Determine the (x, y) coordinate at the center of the cell enclosing the given text.  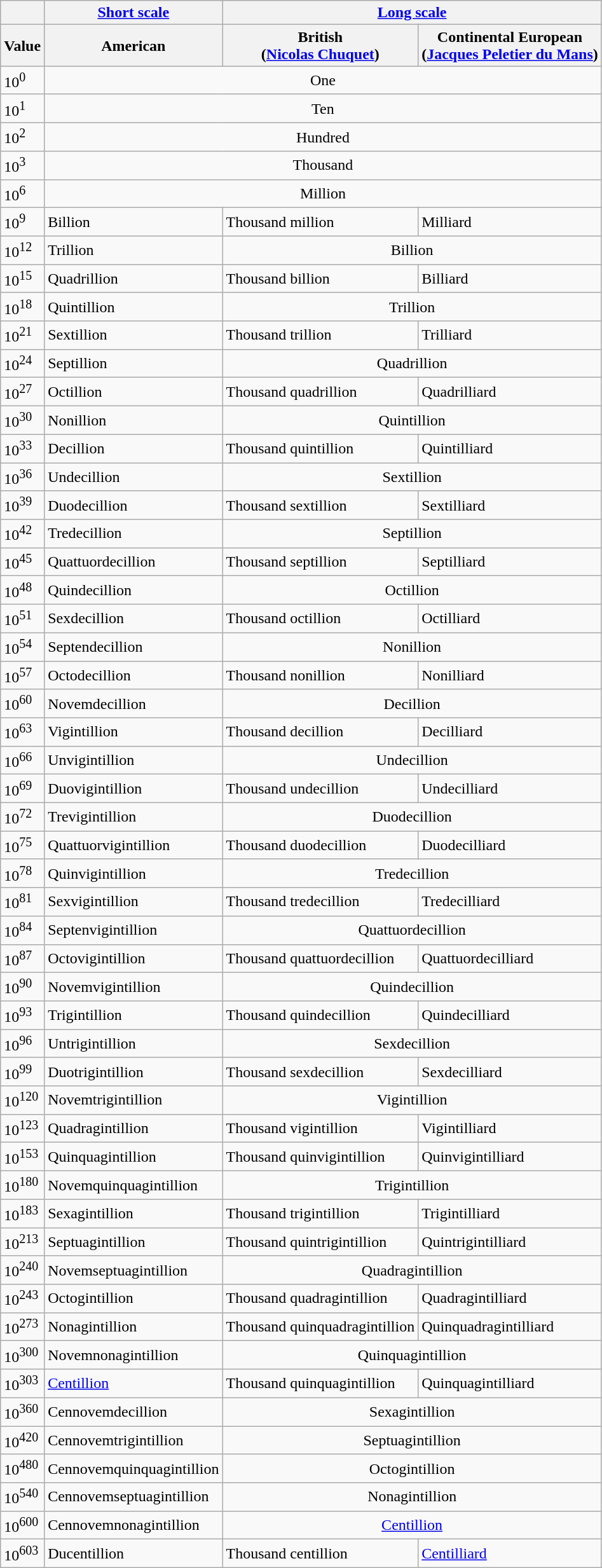
1042 (23, 534)
Quinquadragintilliard (510, 1326)
Thousand quadrillion (320, 392)
1021 (23, 336)
Thousand quintillion (320, 449)
Trevigintillion (133, 816)
1084 (23, 931)
10273 (23, 1326)
Nonilliard (510, 675)
Thousand quintrigintillion (320, 1242)
Thousand million (320, 223)
Sextilliard (510, 505)
Thousand centillion (320, 1554)
10420 (23, 1440)
Novemtrigintillion (133, 1100)
Thousand duodecillion (320, 846)
1033 (23, 449)
1018 (23, 306)
Hundred (323, 137)
Duotrigintillion (133, 1072)
Thousand trigintillion (320, 1213)
Vigintilliard (510, 1128)
10303 (23, 1384)
Thousand quindecillion (320, 1015)
1060 (23, 703)
Cennovemquinquagintillion (133, 1469)
10300 (23, 1356)
1027 (23, 392)
Thousand quattuordecillion (320, 959)
Quadragintilliard (510, 1298)
1015 (23, 279)
Novemseptuagintillion (133, 1270)
10123 (23, 1128)
One (323, 80)
1069 (23, 788)
Duovigintillion (133, 788)
106 (23, 193)
1045 (23, 562)
Long scale (412, 13)
10243 (23, 1298)
1078 (23, 874)
Thousand tredecillion (320, 902)
American (133, 46)
Duodecilliard (510, 846)
Quinvigintilliard (510, 1157)
10360 (23, 1412)
1081 (23, 902)
Novemnonagintillion (133, 1356)
Cennovemdecillion (133, 1412)
Thousand sexdecillion (320, 1072)
102 (23, 137)
1093 (23, 1015)
Quattuorvigintillion (133, 846)
10213 (23, 1242)
Octovigintillion (133, 959)
British (Nicolas Chuquet) (320, 46)
1048 (23, 590)
10180 (23, 1185)
10183 (23, 1213)
101 (23, 108)
1039 (23, 505)
Cennovemnonagintillion (133, 1525)
1072 (23, 816)
Billiard (510, 279)
Quadrilliard (510, 392)
10153 (23, 1157)
Cennovemtrigintillion (133, 1440)
Thousand decillion (320, 732)
Cennovemseptuagintillion (133, 1497)
Undecilliard (510, 788)
Septilliard (510, 562)
Quintrigintilliard (510, 1242)
Short scale (133, 13)
Sexdecilliard (510, 1072)
1096 (23, 1044)
Quattuordecilliard (510, 959)
Thousand quinquadragintillion (320, 1326)
10540 (23, 1497)
Tredecilliard (510, 902)
Novemquinquagintillion (133, 1185)
10120 (23, 1100)
1030 (23, 421)
Thousand billion (320, 279)
1090 (23, 987)
Novemdecillion (133, 703)
Thousand quinquagintillion (320, 1384)
Thousand nonillion (320, 675)
1024 (23, 364)
Thousand octillion (320, 618)
1054 (23, 647)
Untrigintillion (133, 1044)
Thousand quinvigintillion (320, 1157)
Thousand septillion (320, 562)
Milliard (510, 223)
103 (23, 165)
Unvigintillion (133, 760)
Centilliard (510, 1554)
10603 (23, 1554)
1057 (23, 675)
Sexvigintillion (133, 902)
Thousand undecillion (320, 788)
109 (23, 223)
1036 (23, 477)
Trigintilliard (510, 1213)
1075 (23, 846)
Novemvigintillion (133, 987)
Thousand sextillion (320, 505)
Quindecilliard (510, 1015)
Octodecillion (133, 675)
Value (23, 46)
1012 (23, 251)
Quintilliard (510, 449)
1051 (23, 618)
Thousand trillion (320, 336)
1063 (23, 732)
Septendecillion (133, 647)
Continental European (Jacques Peletier du Mans) (510, 46)
100 (23, 80)
Octilliard (510, 618)
Quinquagintilliard (510, 1384)
Ducentillion (133, 1554)
Thousand vigintillion (320, 1128)
1066 (23, 760)
Thousand quadragintillion (320, 1298)
Trilliard (510, 336)
Septenvigintillion (133, 931)
10240 (23, 1270)
10480 (23, 1469)
Quinvigintillion (133, 874)
Thousand (323, 165)
1087 (23, 959)
Decilliard (510, 732)
Million (323, 193)
Ten (323, 108)
10600 (23, 1525)
1099 (23, 1072)
